Return [x, y] of the center of cell containing provided text 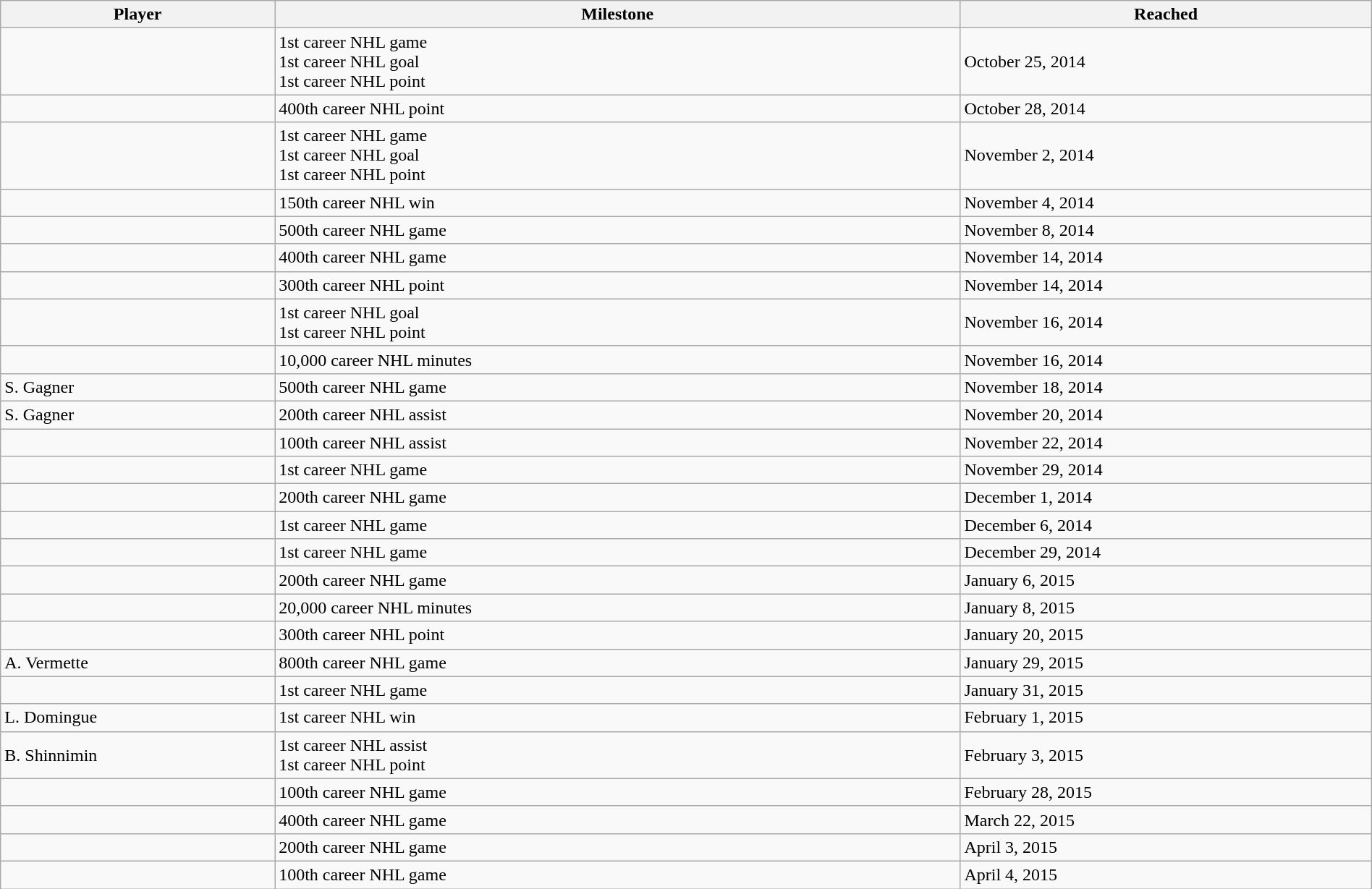
A. Vermette [137, 663]
October 28, 2014 [1166, 109]
April 4, 2015 [1166, 875]
800th career NHL game [618, 663]
January 8, 2015 [1166, 608]
November 8, 2014 [1166, 230]
200th career NHL assist [618, 414]
December 1, 2014 [1166, 498]
January 6, 2015 [1166, 580]
150th career NHL win [618, 203]
Reached [1166, 14]
10,000 career NHL minutes [618, 360]
November 4, 2014 [1166, 203]
L. Domingue [137, 718]
1st career NHL assist1st career NHL point [618, 755]
December 29, 2014 [1166, 553]
February 1, 2015 [1166, 718]
January 29, 2015 [1166, 663]
March 22, 2015 [1166, 820]
B. Shinnimin [137, 755]
April 3, 2015 [1166, 847]
1st career NHL goal1st career NHL point [618, 323]
January 20, 2015 [1166, 635]
400th career NHL point [618, 109]
November 2, 2014 [1166, 156]
January 31, 2015 [1166, 690]
Player [137, 14]
December 6, 2014 [1166, 525]
November 18, 2014 [1166, 387]
100th career NHL assist [618, 442]
1st career NHL win [618, 718]
February 3, 2015 [1166, 755]
October 25, 2014 [1166, 61]
20,000 career NHL minutes [618, 608]
November 20, 2014 [1166, 414]
November 22, 2014 [1166, 442]
November 29, 2014 [1166, 470]
Milestone [618, 14]
February 28, 2015 [1166, 792]
